Pinpoint the cell where the given text exists, returning its (X, Y) midpoint coordinate. 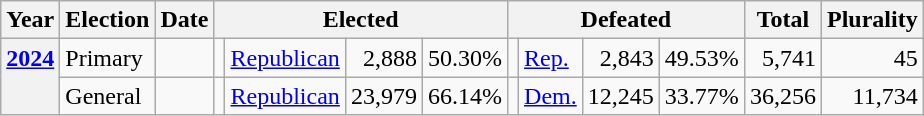
2,888 (384, 58)
12,245 (620, 96)
23,979 (384, 96)
66.14% (464, 96)
Election (108, 20)
Total (782, 20)
2024 (30, 77)
45 (872, 58)
Year (30, 20)
Defeated (626, 20)
Primary (108, 58)
Plurality (872, 20)
Elected (361, 20)
2,843 (620, 58)
Rep. (551, 58)
33.77% (702, 96)
Dem. (551, 96)
11,734 (872, 96)
49.53% (702, 58)
36,256 (782, 96)
50.30% (464, 58)
5,741 (782, 58)
Date (184, 20)
General (108, 96)
